Identify which cell holds the provided text, then report its (X, Y) central coordinate. 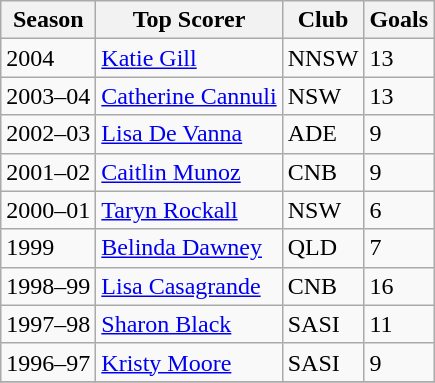
Club (323, 20)
QLD (323, 248)
Season (48, 20)
1996–97 (48, 362)
Top Scorer (189, 20)
Sharon Black (189, 324)
7 (399, 248)
Caitlin Munoz (189, 172)
Kristy Moore (189, 362)
2003–04 (48, 96)
11 (399, 324)
ADE (323, 134)
2000–01 (48, 210)
Taryn Rockall (189, 210)
2001–02 (48, 172)
NNSW (323, 58)
Katie Gill (189, 58)
2002–03 (48, 134)
2004 (48, 58)
16 (399, 286)
Belinda Dawney (189, 248)
1997–98 (48, 324)
1999 (48, 248)
1998–99 (48, 286)
Lisa Casagrande (189, 286)
Catherine Cannuli (189, 96)
Lisa De Vanna (189, 134)
6 (399, 210)
Goals (399, 20)
